Identify which cell holds the provided text, then report its [x, y] central coordinate. 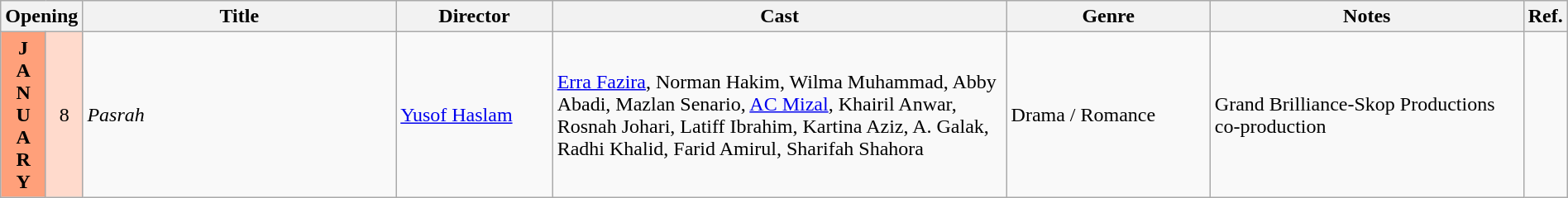
JANUARY [23, 115]
Yusof Haslam [475, 115]
Notes [1366, 16]
Cast [779, 16]
8 [64, 115]
Ref. [1545, 16]
Opening [41, 16]
Title [240, 16]
Pasrah [240, 115]
Drama / Romance [1108, 115]
Director [475, 16]
Genre [1108, 16]
Grand Brilliance-Skop Productions co-production [1366, 115]
